Determine the (x, y) coordinate at the center of the cell enclosing the given text.  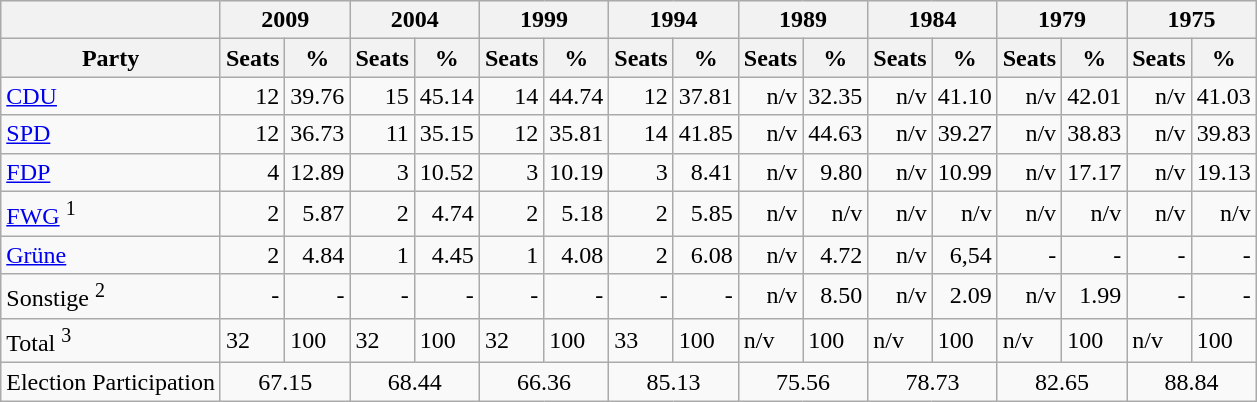
41.85 (706, 134)
4.45 (446, 255)
6,54 (964, 255)
SPD (111, 134)
88.84 (1192, 382)
Total 3 (111, 340)
5.85 (706, 214)
12.89 (318, 172)
4.74 (446, 214)
4.72 (836, 255)
85.13 (674, 382)
2004 (414, 20)
37.81 (706, 96)
9.80 (836, 172)
44.63 (836, 134)
5.87 (318, 214)
1984 (932, 20)
45.14 (446, 96)
1994 (674, 20)
10.19 (576, 172)
Election Participation (111, 382)
33 (641, 340)
19.13 (1224, 172)
1975 (1192, 20)
1979 (1062, 20)
1989 (802, 20)
15 (382, 96)
66.36 (544, 382)
FDP (111, 172)
4.84 (318, 255)
68.44 (414, 382)
CDU (111, 96)
Party (111, 58)
32.35 (836, 96)
41.03 (1224, 96)
39.83 (1224, 134)
1999 (544, 20)
Grüne (111, 255)
10.52 (446, 172)
4 (252, 172)
4.08 (576, 255)
8.41 (706, 172)
6.08 (706, 255)
17.17 (1094, 172)
39.76 (318, 96)
2009 (284, 20)
35.15 (446, 134)
35.81 (576, 134)
41.10 (964, 96)
38.83 (1094, 134)
42.01 (1094, 96)
1.99 (1094, 296)
8.50 (836, 296)
FWG 1 (111, 214)
75.56 (802, 382)
36.73 (318, 134)
39.27 (964, 134)
Sonstige 2 (111, 296)
67.15 (284, 382)
10.99 (964, 172)
2.09 (964, 296)
11 (382, 134)
78.73 (932, 382)
44.74 (576, 96)
5.18 (576, 214)
82.65 (1062, 382)
